Output the [X, Y] coordinate of the center of the cell containing the given text.  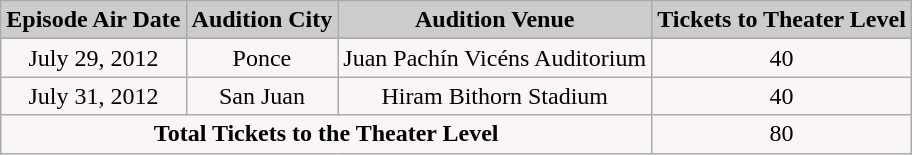
July 29, 2012 [94, 58]
Episode Air Date [94, 20]
Hiram Bithorn Stadium [495, 96]
Audition City [262, 20]
Juan Pachín Vicéns Auditorium [495, 58]
San Juan [262, 96]
Tickets to Theater Level [782, 20]
Audition Venue [495, 20]
Total Tickets to the Theater Level [326, 134]
80 [782, 134]
Ponce [262, 58]
July 31, 2012 [94, 96]
